Extract the [x, y] coordinate from the center of the cell holding the provided text.  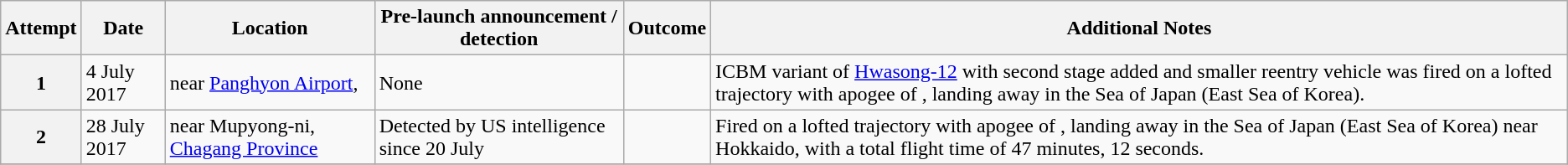
1 [41, 82]
near Mupyong-ni, Chagang Province [270, 137]
near Panghyon Airport, [270, 82]
Attempt [41, 28]
Pre-launch announcement / detection [499, 28]
Location [270, 28]
Detected by US intelligence since 20 July [499, 137]
Additional Notes [1139, 28]
None [499, 82]
Date [123, 28]
2 [41, 137]
Outcome [667, 28]
4 July 2017 [123, 82]
28 July 2017 [123, 137]
